Scan for the cell matching the given text and deliver its [X, Y] coordinate at center. 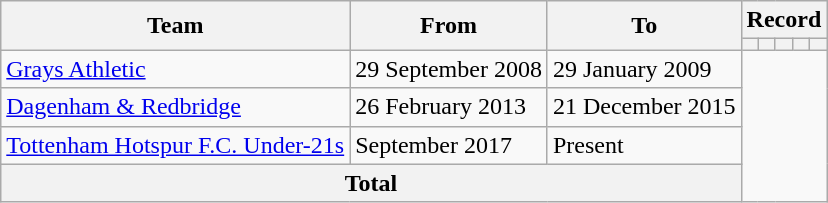
Team [176, 26]
Dagenham & Redbridge [176, 107]
29 January 2009 [644, 69]
Tottenham Hotspur F.C. Under-21s [176, 145]
29 September 2008 [449, 69]
Record [784, 20]
September 2017 [449, 145]
From [449, 26]
To [644, 26]
26 February 2013 [449, 107]
21 December 2015 [644, 107]
Grays Athletic [176, 69]
Total [371, 183]
Present [644, 145]
